Detect which cell encompasses the target text, then output its [X, Y] center coordinate. 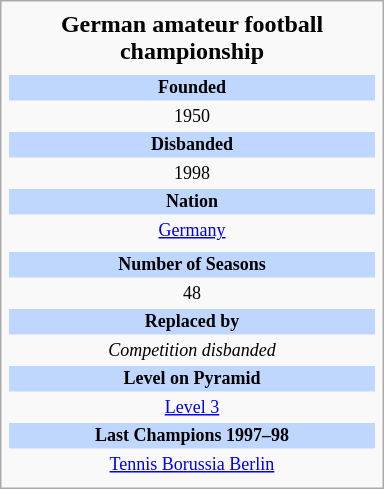
1998 [192, 174]
Level 3 [192, 408]
Last Champions 1997–98 [192, 436]
Competition disbanded [192, 351]
Germany [192, 231]
Number of Seasons [192, 265]
German amateur football championship [192, 38]
1950 [192, 117]
48 [192, 294]
Founded [192, 88]
Level on Pyramid [192, 379]
Nation [192, 202]
Disbanded [192, 145]
Replaced by [192, 322]
Tennis Borussia Berlin [192, 465]
